Determine the [X, Y] coordinate at the center of the cell enclosing the given text.  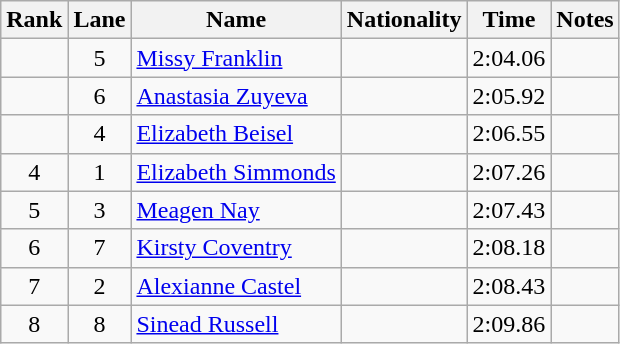
2:09.86 [509, 324]
2:05.92 [509, 96]
Meagen Nay [236, 210]
Notes [585, 20]
Elizabeth Beisel [236, 134]
3 [100, 210]
2 [100, 286]
Alexianne Castel [236, 286]
Missy Franklin [236, 58]
Lane [100, 20]
Nationality [404, 20]
Kirsty Coventry [236, 248]
Rank [34, 20]
Name [236, 20]
Anastasia Zuyeva [236, 96]
2:04.06 [509, 58]
2:08.43 [509, 286]
Time [509, 20]
2:07.43 [509, 210]
Sinead Russell [236, 324]
Elizabeth Simmonds [236, 172]
2:08.18 [509, 248]
1 [100, 172]
2:07.26 [509, 172]
2:06.55 [509, 134]
